Output the [x, y] coordinate of the center of the cell containing the given text.  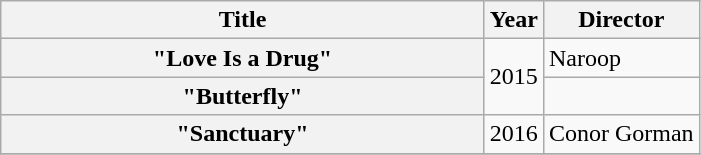
"Sanctuary" [243, 134]
Year [514, 20]
"Love Is a Drug" [243, 58]
Naroop [621, 58]
2015 [514, 77]
Director [621, 20]
Title [243, 20]
Conor Gorman [621, 134]
2016 [514, 134]
"Butterfly" [243, 96]
